Search for the cell housing the specified text and yield its (x, y) center coordinate. 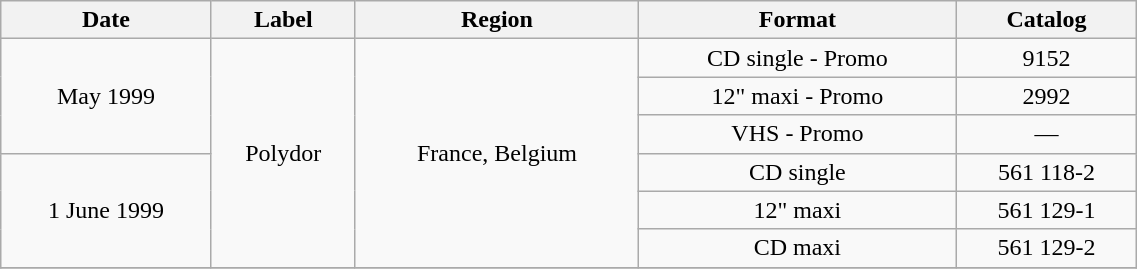
9152 (1046, 58)
CD maxi (798, 248)
CD single (798, 172)
Catalog (1046, 20)
12" maxi (798, 210)
561 129-2 (1046, 248)
— (1046, 134)
Region (496, 20)
Format (798, 20)
1 June 1999 (106, 210)
CD single - Promo (798, 58)
2992 (1046, 96)
561 118-2 (1046, 172)
Label (283, 20)
VHS - Promo (798, 134)
12" maxi - Promo (798, 96)
561 129-1 (1046, 210)
France, Belgium (496, 153)
May 1999 (106, 96)
Date (106, 20)
Polydor (283, 153)
